For the text-containing cell, return its midpoint in (X, Y) coordinate format. 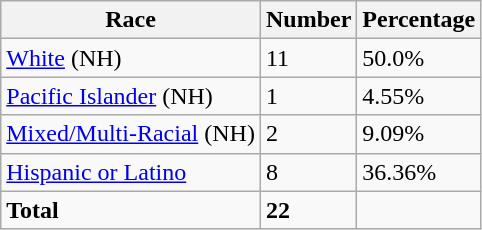
Percentage (419, 20)
Race (131, 20)
2 (308, 134)
22 (308, 210)
Hispanic or Latino (131, 172)
Number (308, 20)
1 (308, 96)
Total (131, 210)
50.0% (419, 58)
36.36% (419, 172)
Mixed/Multi-Racial (NH) (131, 134)
Pacific Islander (NH) (131, 96)
11 (308, 58)
9.09% (419, 134)
4.55% (419, 96)
White (NH) (131, 58)
8 (308, 172)
